For the text-containing cell, return its midpoint in (X, Y) coordinate format. 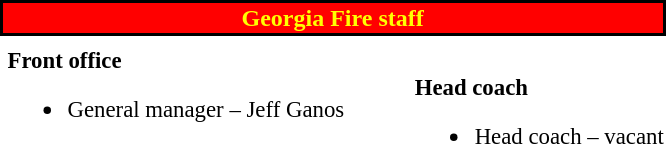
Georgia Fire staff (332, 18)
